Detect which cell encompasses the target text, then output its [x, y] center coordinate. 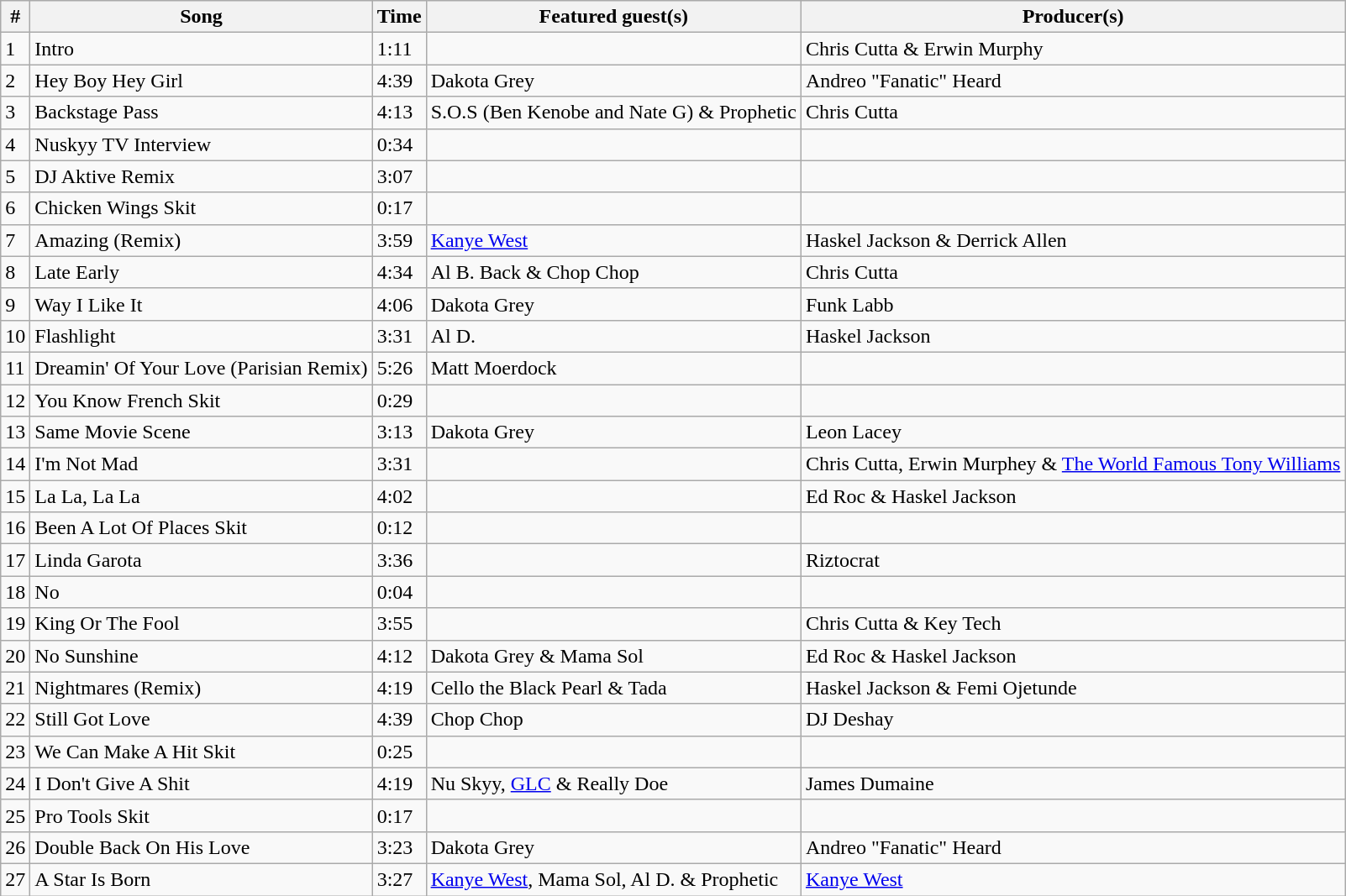
I'm Not Mad [202, 464]
Same Movie Scene [202, 432]
4:06 [399, 304]
Cello the Black Pearl & Tada [613, 688]
Dreamin' Of Your Love (Parisian Remix) [202, 368]
14 [15, 464]
Chris Cutta & Erwin Murphy [1072, 49]
1 [15, 49]
4:34 [399, 272]
3:36 [399, 560]
Backstage Pass [202, 113]
17 [15, 560]
13 [15, 432]
Featured guest(s) [613, 17]
Riztocrat [1072, 560]
A Star Is Born [202, 879]
Producer(s) [1072, 17]
0:29 [399, 401]
1:11 [399, 49]
Pro Tools Skit [202, 815]
4:13 [399, 113]
Hey Boy Hey Girl [202, 81]
# [15, 17]
Chop Chop [613, 720]
Song [202, 17]
0:25 [399, 752]
25 [15, 815]
Nu Skyy, GLC & Really Doe [613, 783]
S.O.S (Ben Kenobe and Nate G) & Prophetic [613, 113]
7 [15, 240]
9 [15, 304]
21 [15, 688]
0:04 [399, 592]
15 [15, 496]
DJ Deshay [1072, 720]
3:59 [399, 240]
Al D. [613, 336]
Matt Moerdock [613, 368]
24 [15, 783]
Late Early [202, 272]
No Sunshine [202, 656]
26 [15, 847]
Still Got Love [202, 720]
Linda Garota [202, 560]
Haskel Jackson & Derrick Allen [1072, 240]
4:02 [399, 496]
Haskel Jackson [1072, 336]
DJ Aktive Remix [202, 176]
18 [15, 592]
Flashlight [202, 336]
Chicken Wings Skit [202, 208]
5:26 [399, 368]
2 [15, 81]
3 [15, 113]
8 [15, 272]
0:34 [399, 144]
12 [15, 401]
16 [15, 528]
Amazing (Remix) [202, 240]
4:12 [399, 656]
We Can Make A Hit Skit [202, 752]
Double Back On His Love [202, 847]
Chris Cutta, Erwin Murphey & The World Famous Tony Williams [1072, 464]
11 [15, 368]
Chris Cutta & Key Tech [1072, 624]
Way I Like It [202, 304]
Intro [202, 49]
27 [15, 879]
Nightmares (Remix) [202, 688]
I Don't Give A Shit [202, 783]
19 [15, 624]
Kanye West, Mama Sol, Al D. & Prophetic [613, 879]
20 [15, 656]
22 [15, 720]
3:27 [399, 879]
4 [15, 144]
5 [15, 176]
Leon Lacey [1072, 432]
Dakota Grey & Mama Sol [613, 656]
3:07 [399, 176]
10 [15, 336]
6 [15, 208]
Time [399, 17]
3:55 [399, 624]
Al B. Back & Chop Chop [613, 272]
3:23 [399, 847]
3:13 [399, 432]
You Know French Skit [202, 401]
No [202, 592]
James Dumaine [1072, 783]
0:12 [399, 528]
King Or The Fool [202, 624]
Been A Lot Of Places Skit [202, 528]
Funk Labb [1072, 304]
23 [15, 752]
La La, La La [202, 496]
Nuskyy TV Interview [202, 144]
Haskel Jackson & Femi Ojetunde [1072, 688]
